Capture the cell that displays the provided text and extract its [x, y] central coordinate. 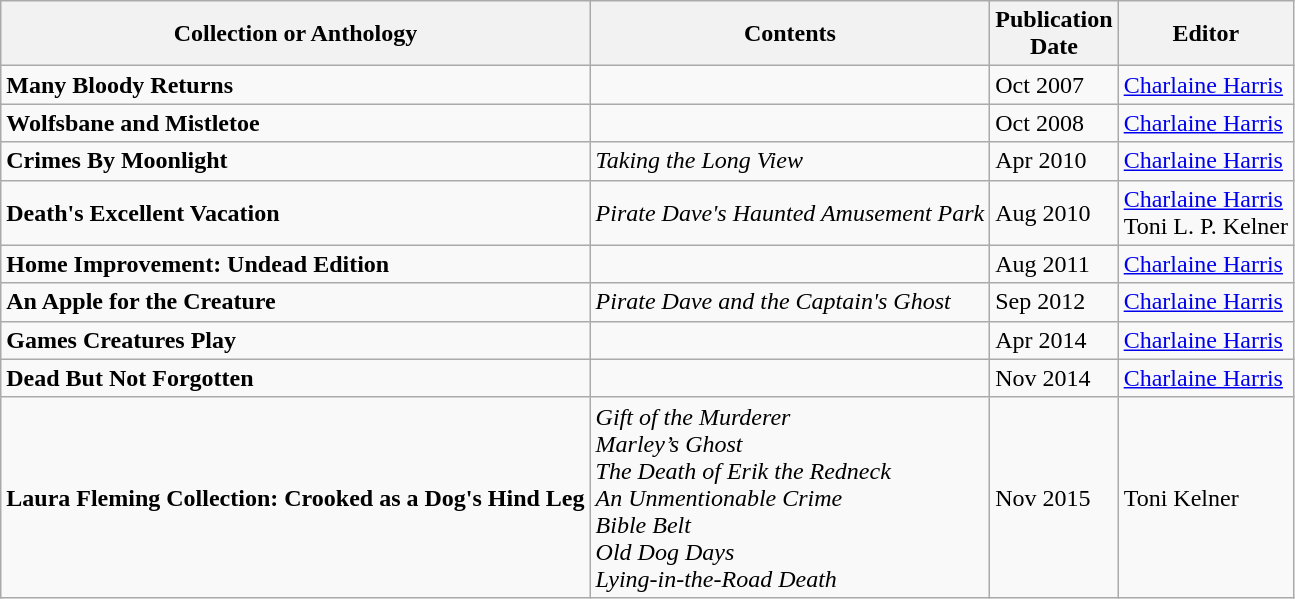
Dead But Not Forgotten [296, 378]
Oct 2007 [1054, 85]
Many Bloody Returns [296, 85]
Sep 2012 [1054, 302]
Pirate Dave and the Captain's Ghost [790, 302]
Toni Kelner [1206, 497]
An Apple for the Creature [296, 302]
Charlaine HarrisToni L. P. Kelner [1206, 212]
Oct 2008 [1054, 123]
Laura Fleming Collection: Crooked as a Dog's Hind Leg [296, 497]
Crimes By Moonlight [296, 161]
Contents [790, 34]
Home Improvement: Undead Edition [296, 264]
Games Creatures Play [296, 340]
Taking the Long View [790, 161]
Aug 2011 [1054, 264]
PublicationDate [1054, 34]
Death's Excellent Vacation [296, 212]
Apr 2010 [1054, 161]
Nov 2014 [1054, 378]
Editor [1206, 34]
Pirate Dave's Haunted Amusement Park [790, 212]
Collection or Anthology [296, 34]
Gift of the MurdererMarley’s GhostThe Death of Erik the RedneckAn Unmentionable CrimeBible BeltOld Dog DaysLying-in-the-Road Death [790, 497]
Apr 2014 [1054, 340]
Nov 2015 [1054, 497]
Wolfsbane and Mistletoe [296, 123]
Aug 2010 [1054, 212]
